From the cell containing the given text, extract its center point as (x, y) coordinate. 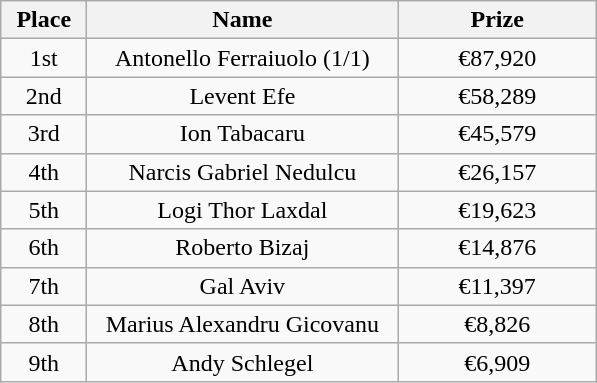
€58,289 (498, 96)
9th (44, 362)
€14,876 (498, 248)
Prize (498, 20)
€11,397 (498, 286)
Place (44, 20)
8th (44, 324)
Antonello Ferraiuolo (1/1) (242, 58)
1st (44, 58)
Andy Schlegel (242, 362)
6th (44, 248)
Logi Thor Laxdal (242, 210)
2nd (44, 96)
€87,920 (498, 58)
€26,157 (498, 172)
3rd (44, 134)
€45,579 (498, 134)
€8,826 (498, 324)
7th (44, 286)
Ion Tabacaru (242, 134)
Name (242, 20)
€6,909 (498, 362)
€19,623 (498, 210)
Gal Aviv (242, 286)
Roberto Bizaj (242, 248)
Marius Alexandru Gicovanu (242, 324)
4th (44, 172)
Narcis Gabriel Nedulcu (242, 172)
Levent Efe (242, 96)
5th (44, 210)
